Capture the cell that displays the provided text and extract its (x, y) central coordinate. 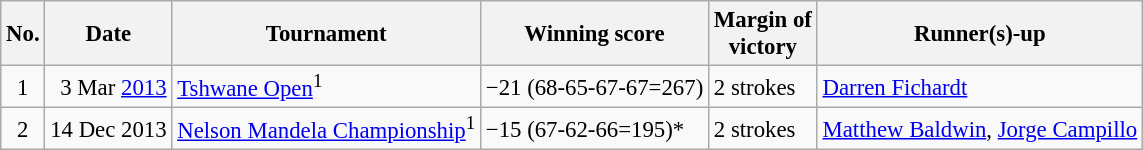
Darren Fichardt (980, 87)
2 (23, 129)
Margin ofvictory (764, 34)
−15 (67-62-66=195)* (595, 129)
Matthew Baldwin, Jorge Campillo (980, 129)
Nelson Mandela Championship1 (326, 129)
1 (23, 87)
Date (108, 34)
No. (23, 34)
Winning score (595, 34)
−21 (68-65-67-67=267) (595, 87)
14 Dec 2013 (108, 129)
3 Mar 2013 (108, 87)
Runner(s)-up (980, 34)
Tshwane Open1 (326, 87)
Tournament (326, 34)
